Find where the given text appears and provide that cell's center as [x, y] coordinate. 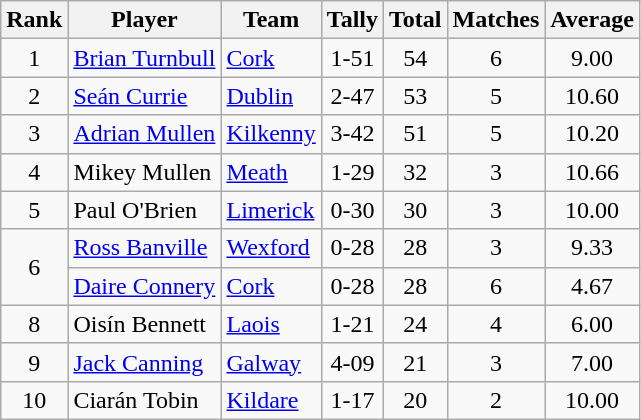
24 [416, 324]
Wexford [271, 248]
Oisín Bennett [144, 324]
6.00 [592, 324]
Jack Canning [144, 362]
Laois [271, 324]
Adrian Mullen [144, 134]
1-21 [352, 324]
Daire Connery [144, 286]
4.67 [592, 286]
10.66 [592, 172]
Matches [496, 20]
9 [34, 362]
10.20 [592, 134]
Average [592, 20]
1 [34, 58]
51 [416, 134]
10.60 [592, 96]
Galway [271, 362]
Ross Banville [144, 248]
21 [416, 362]
32 [416, 172]
9.33 [592, 248]
Rank [34, 20]
Kilkenny [271, 134]
Ciarán Tobin [144, 400]
Limerick [271, 210]
Brian Turnbull [144, 58]
Paul O'Brien [144, 210]
0-30 [352, 210]
2-47 [352, 96]
Dublin [271, 96]
Tally [352, 20]
8 [34, 324]
Meath [271, 172]
Player [144, 20]
53 [416, 96]
Kildare [271, 400]
3-42 [352, 134]
1-51 [352, 58]
10 [34, 400]
Seán Currie [144, 96]
20 [416, 400]
30 [416, 210]
Mikey Mullen [144, 172]
1-17 [352, 400]
54 [416, 58]
4-09 [352, 362]
Team [271, 20]
9.00 [592, 58]
1-29 [352, 172]
Total [416, 20]
7.00 [592, 362]
